Find where the given text appears and provide that cell's center as [x, y] coordinate. 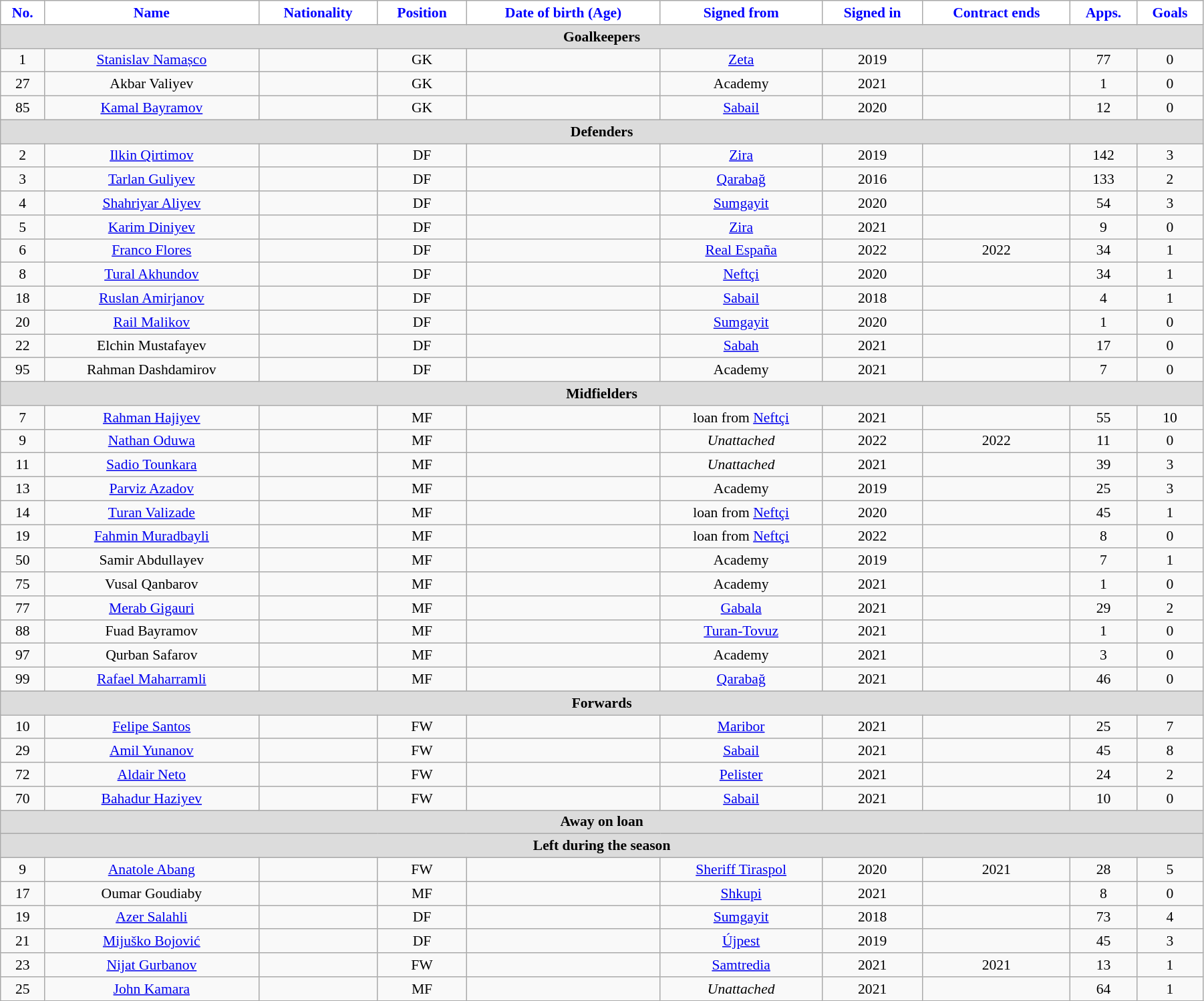
Zeta [741, 60]
Qurban Safarov [152, 656]
Signed in [873, 13]
Amil Yunanov [152, 751]
No. [23, 13]
Ruslan Amirjanov [152, 299]
Parviz Azadov [152, 489]
Maribor [741, 727]
Felipe Santos [152, 727]
Turan Valizade [152, 513]
20 [23, 322]
Name [152, 13]
Position [422, 13]
Goalkeepers [602, 37]
Azer Salahli [152, 917]
Fuad Bayramov [152, 631]
75 [23, 584]
Tarlan Guliyev [152, 180]
Nijat Gurbanov [152, 965]
John Kamara [152, 989]
Left during the season [602, 846]
23 [23, 965]
Defenders [602, 132]
18 [23, 299]
2016 [873, 180]
Samir Abdullayev [152, 561]
Elchin Mustafayev [152, 346]
Stanislav Namașco [152, 60]
Forwards [602, 703]
Vusal Qanbarov [152, 584]
Nationality [318, 13]
Sabah [741, 346]
Rahman Dashdamirov [152, 370]
Signed from [741, 13]
55 [1104, 418]
28 [1104, 870]
22 [23, 346]
Aldair Neto [152, 774]
Shahriyar Aliyev [152, 203]
Mijuško Bojović [152, 942]
99 [23, 680]
85 [23, 108]
Kamal Bayramov [152, 108]
Apps. [1104, 13]
Újpest [741, 942]
142 [1104, 156]
Samtredia [741, 965]
6 [23, 251]
Nathan Oduwa [152, 441]
Fahmin Muradbayli [152, 537]
39 [1104, 465]
133 [1104, 180]
46 [1104, 680]
Turan-Tovuz [741, 631]
12 [1104, 108]
Bahadur Haziyev [152, 799]
Anatole Abang [152, 870]
50 [23, 561]
24 [1104, 774]
Midfielders [602, 394]
Rafael Maharramli [152, 680]
21 [23, 942]
Oumar Goudiaby [152, 893]
Karim Diniyev [152, 227]
Goals [1169, 13]
64 [1104, 989]
72 [23, 774]
Gabala [741, 608]
Neftçi [741, 275]
70 [23, 799]
Shkupi [741, 893]
73 [1104, 917]
Ilkin Qirtimov [152, 156]
88 [23, 631]
95 [23, 370]
Pelister [741, 774]
Akbar Valiyev [152, 84]
Away on loan [602, 822]
Tural Akhundov [152, 275]
97 [23, 656]
54 [1104, 203]
Rahman Hajiyev [152, 418]
Contract ends [996, 13]
Franco Flores [152, 251]
14 [23, 513]
Date of birth (Age) [563, 13]
Rail Malikov [152, 322]
Sadio Tounkara [152, 465]
27 [23, 84]
Real España [741, 251]
Sheriff Tiraspol [741, 870]
Merab Gigauri [152, 608]
